Detect which cell encompasses the target text, then output its (X, Y) center coordinate. 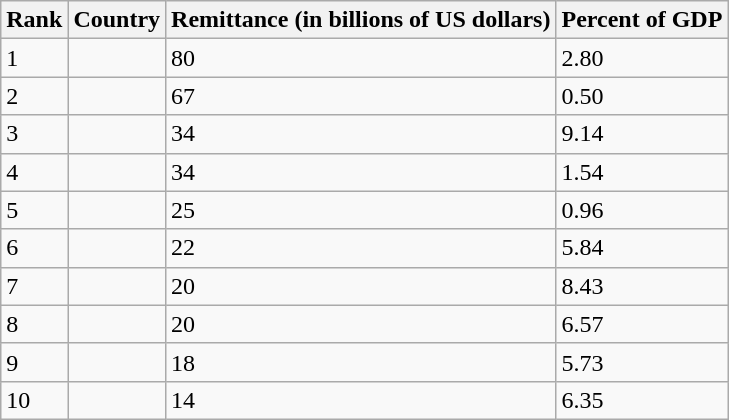
2.80 (642, 58)
1 (34, 58)
5 (34, 210)
6 (34, 248)
5.73 (642, 362)
Remittance (in billions of US dollars) (361, 20)
8.43 (642, 286)
4 (34, 172)
18 (361, 362)
Rank (34, 20)
6.35 (642, 400)
3 (34, 134)
25 (361, 210)
0.96 (642, 210)
2 (34, 96)
5.84 (642, 248)
7 (34, 286)
Percent of GDP (642, 20)
1.54 (642, 172)
67 (361, 96)
80 (361, 58)
8 (34, 324)
Country (117, 20)
10 (34, 400)
0.50 (642, 96)
6.57 (642, 324)
9 (34, 362)
9.14 (642, 134)
22 (361, 248)
14 (361, 400)
